Extract the (x, y) coordinate from the center of the cell holding the provided text.  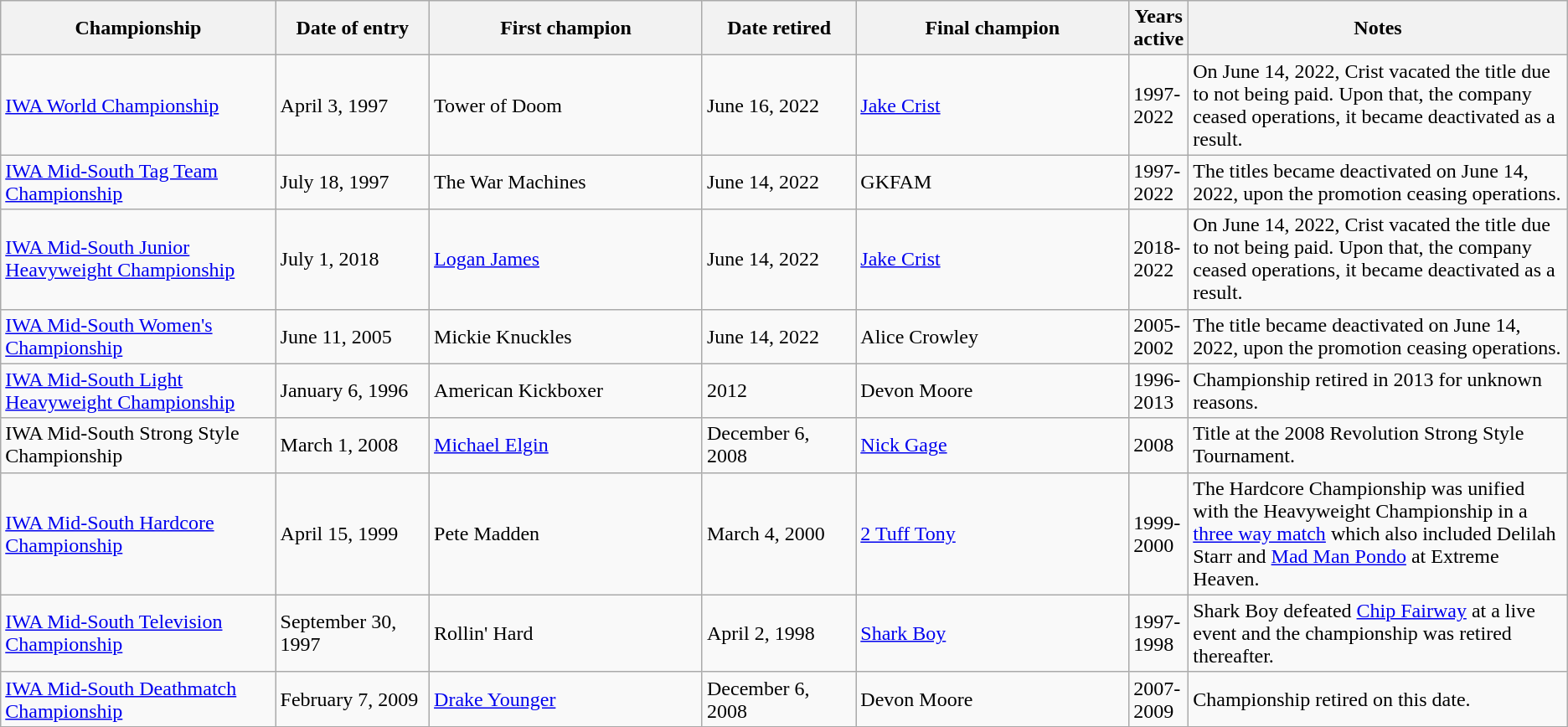
June 11, 2005 (353, 337)
Years active (1159, 28)
Logan James (566, 260)
Drake Younger (566, 699)
Rollin' Hard (566, 633)
1996-2013 (1159, 390)
Championship retired in 2013 for unknown reasons. (1379, 390)
July 1, 2018 (353, 260)
Nick Gage (993, 446)
Final champion (993, 28)
IWA Mid-South Tag Team Championship (138, 183)
IWA Mid-South Junior Heavyweight Championship (138, 260)
IWA World Championship (138, 106)
1999-2000 (1159, 534)
January 6, 1996 (353, 390)
Pete Madden (566, 534)
GKFAM (993, 183)
2008 (1159, 446)
April 15, 1999 (353, 534)
2005-2002 (1159, 337)
September 30, 1997 (353, 633)
2 Tuff Tony (993, 534)
April 3, 1997 (353, 106)
Championship (138, 28)
Mickie Knuckles (566, 337)
Michael Elgin (566, 446)
First champion (566, 28)
IWA Mid-South Women's Championship (138, 337)
Notes (1379, 28)
Alice Crowley (993, 337)
February 7, 2009 (353, 699)
IWA Mid-South Strong Style Championship (138, 446)
Date retired (779, 28)
June 16, 2022 (779, 106)
IWA Mid-South Television Championship (138, 633)
July 18, 1997 (353, 183)
2007-2009 (1159, 699)
Tower of Doom (566, 106)
Date of entry (353, 28)
Championship retired on this date. (1379, 699)
IWA Mid-South Light Heavyweight Championship (138, 390)
The title became deactivated on June 14, 2022, upon the promotion ceasing operations. (1379, 337)
IWA Mid-South Deathmatch Championship (138, 699)
1997-1998 (1159, 633)
April 2, 1998 (779, 633)
The titles became deactivated on June 14, 2022, upon the promotion ceasing operations. (1379, 183)
Shark Boy defeated Chip Fairway at a live event and the championship was retired thereafter. (1379, 633)
2018-2022 (1159, 260)
American Kickboxer (566, 390)
March 4, 2000 (779, 534)
The War Machines (566, 183)
Title at the 2008 Revolution Strong Style Tournament. (1379, 446)
Shark Boy (993, 633)
March 1, 2008 (353, 446)
IWA Mid-South Hardcore Championship (138, 534)
2012 (779, 390)
